Provide the [x, y] coordinate of the cell's center where the given text is located.  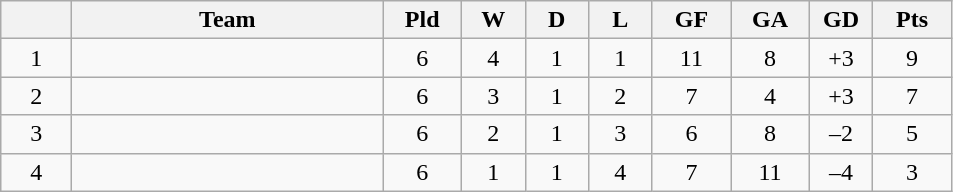
Pld [422, 20]
D [557, 20]
–2 [841, 134]
GF [692, 20]
Pts [912, 20]
GA [770, 20]
9 [912, 58]
Team [228, 20]
L [621, 20]
GD [841, 20]
5 [912, 134]
–4 [841, 172]
W [493, 20]
